Output the (X, Y) coordinate of the center of the cell containing the given text.  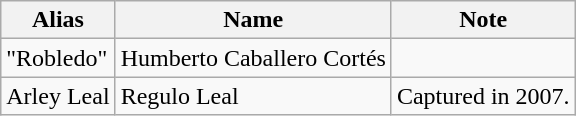
Captured in 2007. (483, 96)
Regulo Leal (253, 96)
Note (483, 20)
"Robledo" (58, 58)
Alias (58, 20)
Humberto Caballero Cortés (253, 58)
Name (253, 20)
Arley Leal (58, 96)
